Locate the cell with the specified text and output its (X, Y) center coordinate. 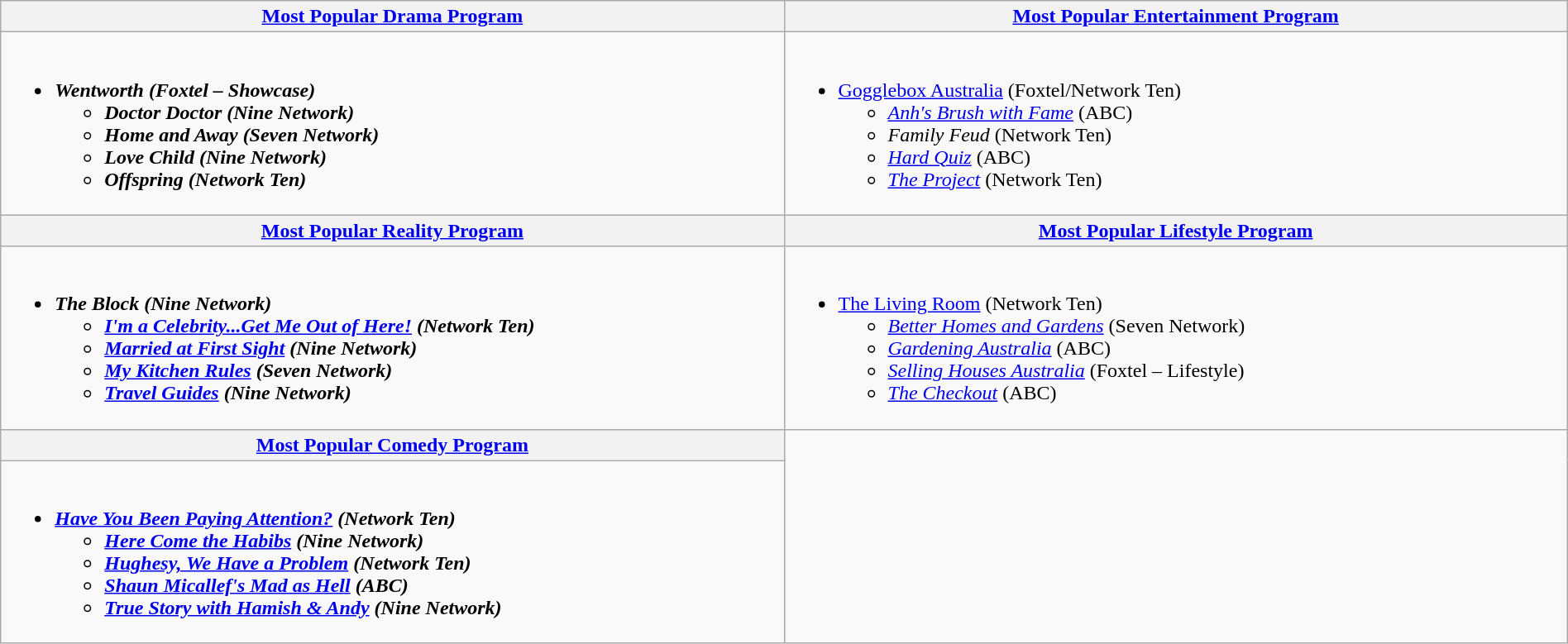
Most Popular Lifestyle Program (1176, 231)
Most Popular Comedy Program (392, 445)
Gogglebox Australia (Foxtel/Network Ten)Anh's Brush with Fame (ABC)Family Feud (Network Ten)Hard Quiz (ABC)The Project (Network Ten) (1176, 124)
Wentworth (Foxtel – Showcase)Doctor Doctor (Nine Network)Home and Away (Seven Network)Love Child (Nine Network)Offspring (Network Ten) (392, 124)
Most Popular Entertainment Program (1176, 17)
Most Popular Reality Program (392, 231)
Most Popular Drama Program (392, 17)
